Find where the given text appears and provide that cell's center as [X, Y] coordinate. 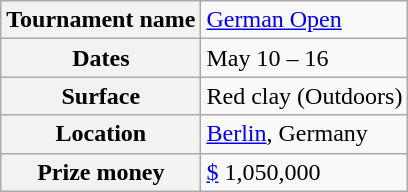
Berlin, Germany [304, 134]
Red clay (Outdoors) [304, 96]
Location [101, 134]
Prize money [101, 172]
Surface [101, 96]
German Open [304, 20]
Dates [101, 58]
Tournament name [101, 20]
$ 1,050,000 [304, 172]
May 10 – 16 [304, 58]
